Return (x, y) of the center of cell containing provided text 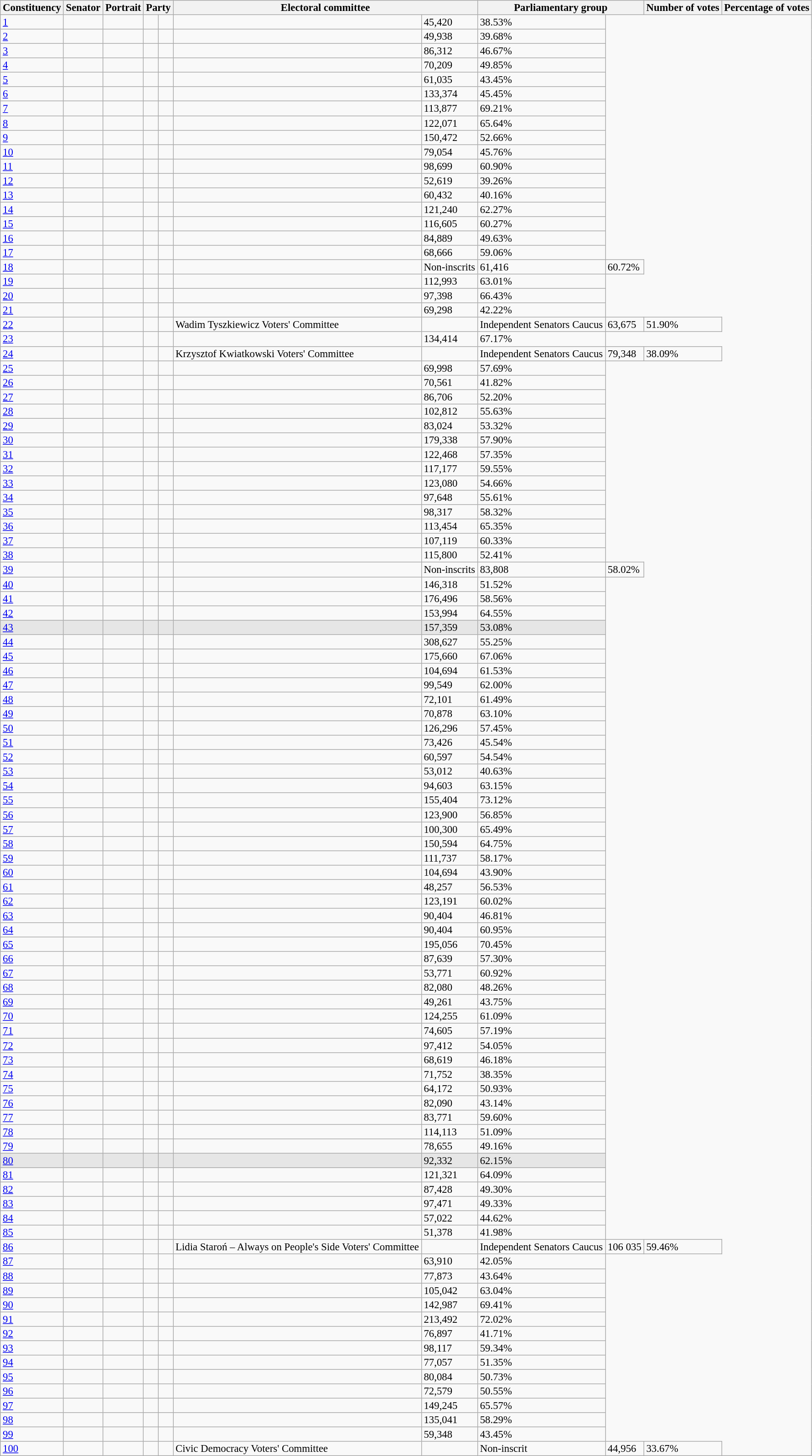
90 (32, 1305)
46.18% (541, 1060)
62.27% (541, 209)
49 (32, 714)
150,594 (450, 843)
68 (32, 988)
74 (32, 1074)
39 (32, 570)
55.63% (541, 411)
35 (32, 512)
19 (32, 281)
308,627 (450, 642)
195,056 (450, 945)
121,321 (450, 1175)
70 (32, 1016)
57.35% (541, 454)
52.41% (541, 556)
77,057 (450, 1362)
65.35% (541, 526)
50.73% (541, 1377)
123,191 (450, 901)
57.45% (541, 728)
65.49% (541, 829)
98 (32, 1420)
79,348 (625, 354)
13 (32, 195)
105,042 (450, 1290)
47 (32, 685)
61.49% (541, 699)
38.35% (541, 1074)
58.56% (541, 598)
83,808 (541, 570)
60.92% (541, 973)
52 (32, 757)
1 (32, 22)
56 (32, 815)
85 (32, 1232)
43 (32, 627)
149,245 (450, 1406)
Non-inscrit (541, 1449)
69.21% (541, 109)
57 (32, 829)
2 (32, 36)
94,603 (450, 786)
95 (32, 1377)
55.25% (541, 642)
79 (32, 1146)
22 (32, 325)
77 (32, 1118)
142,987 (450, 1305)
43.14% (541, 1103)
86,706 (450, 397)
58.29% (541, 1420)
Parliamentary group (561, 8)
59.60% (541, 1118)
Portrait (123, 8)
64,172 (450, 1088)
60,432 (450, 195)
106 035 (625, 1247)
7 (32, 109)
60.90% (541, 166)
52.66% (541, 137)
86 (32, 1247)
50.55% (541, 1391)
63,910 (450, 1262)
52,619 (450, 181)
48,257 (450, 887)
76 (32, 1103)
70,561 (450, 382)
89 (32, 1290)
134,414 (450, 339)
17 (32, 253)
97,412 (450, 1045)
71,752 (450, 1074)
51.52% (541, 584)
53 (32, 771)
60.72% (625, 267)
48 (32, 699)
42.22% (541, 310)
133,374 (450, 94)
Civic Democracy Voters' Committee (297, 1449)
72,101 (450, 699)
86,312 (450, 51)
99 (32, 1435)
62.00% (541, 685)
61,035 (450, 80)
31 (32, 454)
59.06% (541, 253)
Lidia Staroń – Always on People's Side Voters' Committee (297, 1247)
39.68% (541, 36)
56.53% (541, 887)
60,597 (450, 757)
42.05% (541, 1262)
16 (32, 238)
66.43% (541, 296)
115,800 (450, 556)
11 (32, 166)
26 (32, 382)
92,332 (450, 1160)
63.15% (541, 786)
98,699 (450, 166)
49,938 (450, 36)
45 (32, 656)
83,024 (450, 426)
99,549 (450, 685)
46.67% (541, 51)
51.35% (541, 1362)
63.10% (541, 714)
58.02% (625, 570)
72 (32, 1045)
59.46% (683, 1247)
5 (32, 80)
122,071 (450, 123)
65 (32, 945)
57.30% (541, 959)
55.61% (541, 498)
57,022 (450, 1218)
10 (32, 152)
8 (32, 123)
93 (32, 1348)
113,877 (450, 109)
92 (32, 1334)
51.09% (541, 1132)
70,878 (450, 714)
80 (32, 1160)
48.26% (541, 988)
44.62% (541, 1218)
Constituency (32, 8)
63 (32, 915)
54.66% (541, 484)
58.32% (541, 512)
64 (32, 930)
41.82% (541, 382)
51.90% (683, 325)
51,378 (450, 1232)
114,113 (450, 1132)
Percentage of votes (767, 8)
38.09% (683, 354)
30 (32, 440)
Krzysztof Kwiatkowski Voters' Committee (297, 354)
14 (32, 209)
61.53% (541, 671)
94 (32, 1362)
40.16% (541, 195)
41 (32, 598)
27 (32, 397)
Senator (83, 8)
150,472 (450, 137)
20 (32, 296)
62.15% (541, 1160)
49.33% (541, 1204)
40.63% (541, 771)
73.12% (541, 801)
63.01% (541, 281)
83,771 (450, 1118)
79,054 (450, 152)
9 (32, 137)
57.90% (541, 440)
41.71% (541, 1334)
50.93% (541, 1088)
82 (32, 1190)
53,771 (450, 973)
98,117 (450, 1348)
42 (32, 613)
67.06% (541, 656)
12 (32, 181)
123,900 (450, 815)
53,012 (450, 771)
70,209 (450, 65)
54.05% (541, 1045)
60.95% (541, 930)
32 (32, 469)
59,348 (450, 1435)
34 (32, 498)
155,404 (450, 801)
43.90% (541, 873)
49.85% (541, 65)
74,605 (450, 1031)
40 (32, 584)
88 (32, 1276)
87,428 (450, 1190)
91 (32, 1319)
49,261 (450, 1002)
113,454 (450, 526)
80,084 (450, 1377)
36 (32, 526)
60.33% (541, 541)
Number of votes (683, 8)
15 (32, 224)
67 (32, 973)
60.27% (541, 224)
116,605 (450, 224)
Electoral committee (326, 8)
64.55% (541, 613)
123,080 (450, 484)
153,994 (450, 613)
126,296 (450, 728)
61.09% (541, 1016)
78 (32, 1132)
117,177 (450, 469)
4 (32, 65)
53.32% (541, 426)
6 (32, 94)
69 (32, 1002)
69,998 (450, 368)
84 (32, 1218)
96 (32, 1391)
102,812 (450, 411)
146,318 (450, 584)
38.53% (541, 22)
75 (32, 1088)
28 (32, 411)
68,666 (450, 253)
87 (32, 1262)
72.02% (541, 1319)
157,359 (450, 627)
121,240 (450, 209)
179,338 (450, 440)
69.41% (541, 1305)
23 (32, 339)
78,655 (450, 1146)
3 (32, 51)
63,675 (625, 325)
59.34% (541, 1348)
77,873 (450, 1276)
44 (32, 642)
41.98% (541, 1232)
69,298 (450, 310)
124,255 (450, 1016)
122,468 (450, 454)
175,660 (450, 656)
Party (159, 8)
45.54% (541, 743)
112,993 (450, 281)
45.45% (541, 94)
97,471 (450, 1204)
97,648 (450, 498)
59 (32, 858)
49.30% (541, 1190)
51 (32, 743)
46.81% (541, 915)
46 (32, 671)
44,956 (625, 1449)
72,579 (450, 1391)
58 (32, 843)
29 (32, 426)
61,416 (541, 267)
68,619 (450, 1060)
65.57% (541, 1406)
83 (32, 1204)
54 (32, 786)
64.75% (541, 843)
64.09% (541, 1175)
45.76% (541, 152)
73,426 (450, 743)
56.85% (541, 815)
176,496 (450, 598)
58.17% (541, 858)
43.64% (541, 1276)
73 (32, 1060)
82,080 (450, 988)
Wadim Tyszkiewicz Voters' Committee (297, 325)
100 (32, 1449)
45,420 (450, 22)
98,317 (450, 512)
67.17% (541, 339)
49.16% (541, 1146)
39.26% (541, 181)
97 (32, 1406)
82,090 (450, 1103)
59.55% (541, 469)
70.45% (541, 945)
33.67% (683, 1449)
57.19% (541, 1031)
71 (32, 1031)
66 (32, 959)
87,639 (450, 959)
61 (32, 887)
62 (32, 901)
49.63% (541, 238)
57.69% (541, 368)
50 (32, 728)
24 (32, 354)
63.04% (541, 1290)
81 (32, 1175)
111,737 (450, 858)
33 (32, 484)
55 (32, 801)
65.64% (541, 123)
53.08% (541, 627)
25 (32, 368)
60.02% (541, 901)
18 (32, 267)
84,889 (450, 238)
107,119 (450, 541)
38 (32, 556)
54.54% (541, 757)
97,398 (450, 296)
21 (32, 310)
60 (32, 873)
135,041 (450, 1420)
213,492 (450, 1319)
76,897 (450, 1334)
52.20% (541, 397)
100,300 (450, 829)
37 (32, 541)
43.75% (541, 1002)
